From the cell containing the given text, extract its center point as [X, Y] coordinate. 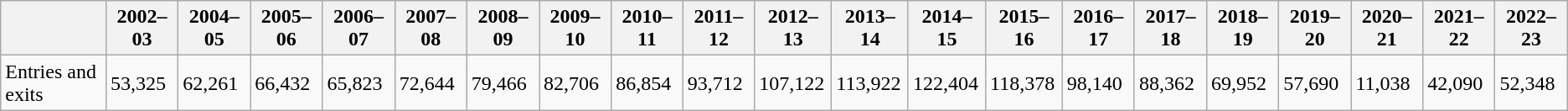
2022–23 [1531, 29]
2020–21 [1387, 29]
2007–08 [431, 29]
57,690 [1315, 82]
42,090 [1459, 82]
2014–15 [946, 29]
62,261 [214, 82]
2008–09 [503, 29]
86,854 [647, 82]
53,325 [142, 82]
2021–22 [1459, 29]
66,432 [286, 82]
2004–05 [214, 29]
2009–10 [575, 29]
2011–12 [719, 29]
2016–17 [1098, 29]
2010–11 [647, 29]
72,644 [431, 82]
107,122 [793, 82]
82,706 [575, 82]
122,404 [946, 82]
93,712 [719, 82]
2019–20 [1315, 29]
52,348 [1531, 82]
2013–14 [870, 29]
2002–03 [142, 29]
2017–18 [1170, 29]
2018–19 [1243, 29]
113,922 [870, 82]
2005–06 [286, 29]
11,038 [1387, 82]
79,466 [503, 82]
98,140 [1098, 82]
118,378 [1024, 82]
69,952 [1243, 82]
Entries and exits [54, 82]
65,823 [358, 82]
2006–07 [358, 29]
2012–13 [793, 29]
88,362 [1170, 82]
2015–16 [1024, 29]
